Provide the (x, y) coordinate of the cell's center where the given text is located.  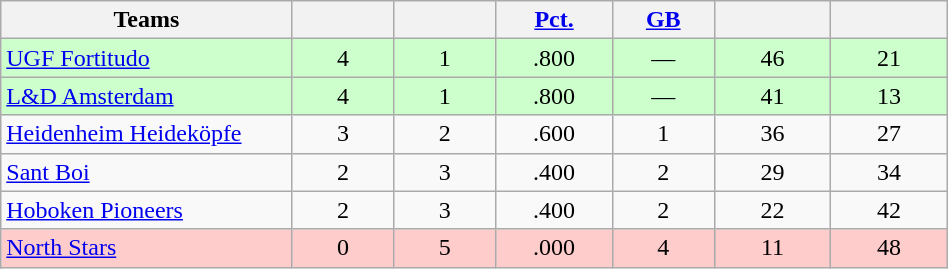
0 (343, 248)
41 (772, 96)
13 (890, 96)
11 (772, 248)
UGF Fortitudo (146, 58)
29 (772, 172)
North Stars (146, 248)
Teams (146, 20)
Sant Boi (146, 172)
GB (663, 20)
.000 (554, 248)
5 (445, 248)
42 (890, 210)
Hoboken Pioneers (146, 210)
Heidenheim Heideköpfe (146, 134)
L&D Amsterdam (146, 96)
27 (890, 134)
.600 (554, 134)
Pct. (554, 20)
46 (772, 58)
22 (772, 210)
48 (890, 248)
34 (890, 172)
36 (772, 134)
21 (890, 58)
